Provide the [X, Y] coordinate of the cell's center where the given text is located.  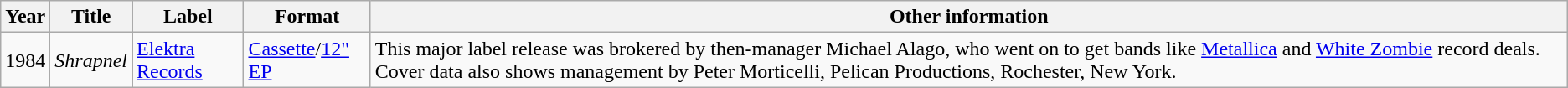
Year [25, 17]
Shrapnel [91, 60]
1984 [25, 60]
Label [188, 17]
Title [91, 17]
Cassette/12" EP [307, 60]
Format [307, 17]
Elektra Records [188, 60]
Other information [968, 17]
